From the cell containing the given text, extract its center point as (x, y) coordinate. 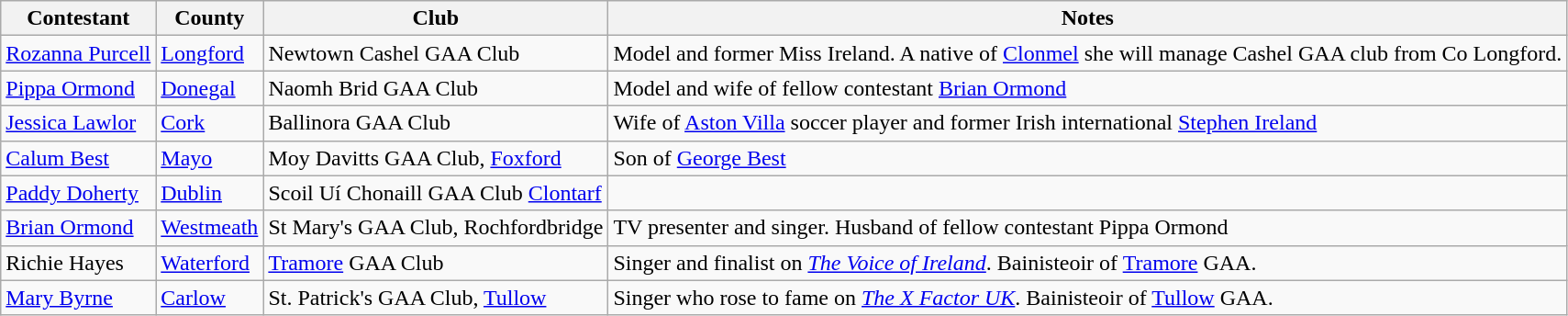
Scoil Uí Chonaill GAA Club Clontarf (436, 193)
Singer and finalist on The Voice of Ireland. Bainisteoir of Tramore GAA. (1088, 263)
Tramore GAA Club (436, 263)
Westmeath (209, 228)
Pippa Ormond (79, 88)
Calum Best (79, 158)
St Mary's GAA Club, Rochfordbridge (436, 228)
Newtown Cashel GAA Club (436, 53)
Club (436, 18)
Mary Byrne (79, 298)
Moy Davitts GAA Club, Foxford (436, 158)
Wife of Aston Villa soccer player and former Irish international Stephen Ireland (1088, 123)
Ballinora GAA Club (436, 123)
Son of George Best (1088, 158)
Dublin (209, 193)
Notes (1088, 18)
Singer who rose to fame on The X Factor UK. Bainisteoir of Tullow GAA. (1088, 298)
Cork (209, 123)
Jessica Lawlor (79, 123)
TV presenter and singer. Husband of fellow contestant Pippa Ormond (1088, 228)
Model and former Miss Ireland. A native of Clonmel she will manage Cashel GAA club from Co Longford. (1088, 53)
Richie Hayes (79, 263)
Waterford (209, 263)
Brian Ormond (79, 228)
County (209, 18)
Longford (209, 53)
St. Patrick's GAA Club, Tullow (436, 298)
Paddy Doherty (79, 193)
Carlow (209, 298)
Contestant (79, 18)
Rozanna Purcell (79, 53)
Naomh Brid GAA Club (436, 88)
Donegal (209, 88)
Model and wife of fellow contestant Brian Ormond (1088, 88)
Mayo (209, 158)
